Extract the (X, Y) coordinate from the center of the cell holding the provided text.  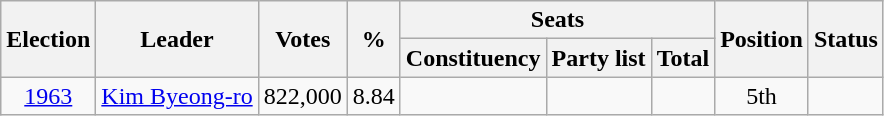
Party list (598, 58)
Leader (177, 39)
% (374, 39)
1963 (48, 96)
Election (48, 39)
8.84 (374, 96)
Position (762, 39)
Votes (302, 39)
Kim Byeong-ro (177, 96)
Seats (557, 20)
5th (762, 96)
Status (846, 39)
Total (683, 58)
Constituency (473, 58)
822,000 (302, 96)
